Capture the cell that displays the provided text and extract its (X, Y) central coordinate. 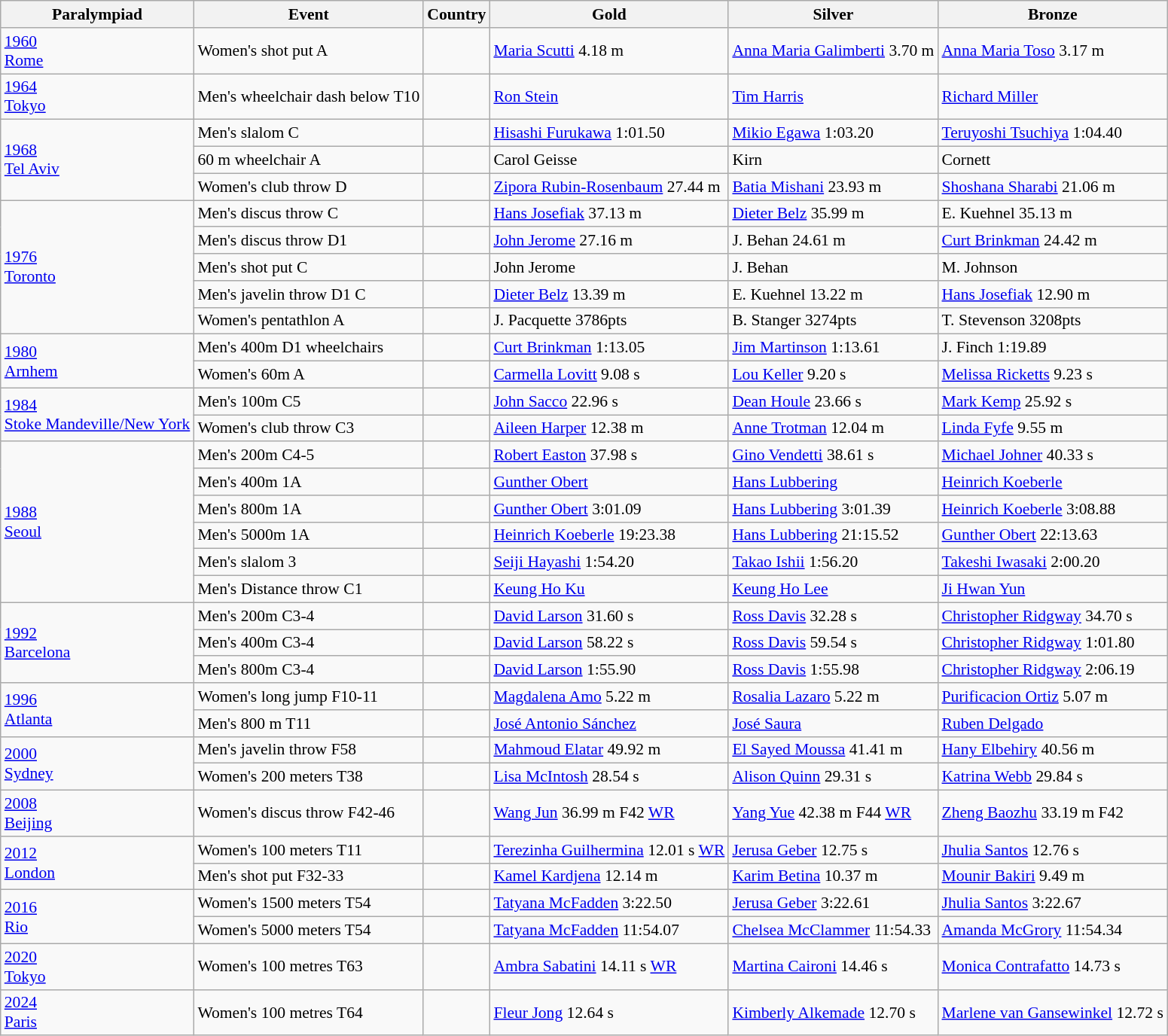
Cornett (1052, 160)
Men's 400m D1 wheelchairs (309, 348)
David Larson 58.22 s (608, 643)
Fleur Jong 12.64 s (608, 1012)
Men's 800m C3-4 (309, 670)
1960Rome (98, 51)
Tatyana McFadden 3:22.50 (608, 903)
Ji Hwan Yun (1052, 590)
Men's Distance throw C1 (309, 590)
M. Johnson (1052, 267)
Marlene van Gansewinkel 12.72 s (1052, 1012)
Lou Keller 9.20 s (833, 375)
Zheng Baozhu 33.19 m F42 (1052, 813)
Women's 100 metres T63 (309, 967)
José Saura (833, 724)
Zipora Rubin-Rosenbaum 27.44 m (608, 187)
Ambra Sabatini 14.11 s WR (608, 967)
Mounir Bakiri 9.49 m (1052, 876)
2020 Tokyo (98, 967)
T. Stevenson 3208pts (1052, 321)
Aileen Harper 12.38 m (608, 428)
David Larson 1:55.90 (608, 670)
Chelsea McClammer 11:54.33 (833, 931)
Hans Lubbering 21:15.52 (833, 535)
1964Tokyo (98, 96)
Paralympiad (98, 14)
2012 London (98, 863)
Christopher Ridgway 2:06.19 (1052, 670)
Women's pentathlon A (309, 321)
Gunther Obert 22:13.63 (1052, 535)
José Antonio Sánchez (608, 724)
Dieter Belz 13.39 m (608, 294)
E. Kuehnel 35.13 m (1052, 214)
Men's slalom C (309, 133)
Yang Yue 42.38 m F44 WR (833, 813)
David Larson 31.60 s (608, 616)
Maria Scutti 4.18 m (608, 51)
Men's 200m C4-5 (309, 456)
2024Paris (98, 1012)
Men's shot put C (309, 267)
Men's 400m C3-4 (309, 643)
Men's slalom 3 (309, 562)
Men's 800 m T11 (309, 724)
Hany Elbehiry 40.56 m (1052, 750)
Lisa McIntosh 28.54 s (608, 777)
Curt Brinkman 1:13.05 (608, 348)
2016 Rio (98, 917)
Takao Ishii 1:56.20 (833, 562)
Jim Martinson 1:13.61 (833, 348)
Heinrich Koeberle 3:08.88 (1052, 509)
El Sayed Moussa 41.41 m (833, 750)
60 m wheelchair A (309, 160)
Seiji Hayashi 1:54.20 (608, 562)
Women's shot put A (309, 51)
Jhulia Santos 12.76 s (1052, 850)
Anne Trotman 12.04 m (833, 428)
Mahmoud Elatar 49.92 m (608, 750)
Monica Contrafatto 14.73 s (1052, 967)
B. Stanger 3274pts (833, 321)
Kamel Kardjena 12.14 m (608, 876)
Women's 5000 meters T54 (309, 931)
2008 Beijing (98, 813)
Hisashi Furukawa 1:01.50 (608, 133)
Purificacion Ortiz 5.07 m (1052, 696)
John Jerome (608, 267)
Men's javelin throw F58 (309, 750)
E. Kuehnel 13.22 m (833, 294)
Bronze (1052, 14)
1968Tel Aviv (98, 160)
Michael Johner 40.33 s (1052, 456)
Terezinha Guilhermina 12.01 s WR (608, 850)
2000 Sydney (98, 763)
Mikio Egawa 1:03.20 (833, 133)
Christopher Ridgway 34.70 s (1052, 616)
Women's club throw C3 (309, 428)
Curt Brinkman 24.42 m (1052, 241)
Men's javelin throw D1 C (309, 294)
Anna Maria Galimberti 3.70 m (833, 51)
1988 Seoul (98, 523)
Women's 60m A (309, 375)
Ron Stein (608, 96)
Tim Harris (833, 96)
Hans Lubbering 3:01.39 (833, 509)
J. Behan (833, 267)
Christopher Ridgway 1:01.80 (1052, 643)
Men's 5000m 1A (309, 535)
Carol Geisse (608, 160)
Women's club throw D (309, 187)
Karim Betina 10.37 m (833, 876)
Katrina Webb 29.84 s (1052, 777)
Jerusa Geber 3:22.61 (833, 903)
Heinrich Koeberle (1052, 482)
J. Behan 24.61 m (833, 241)
Tatyana McFadden 11:54.07 (608, 931)
Jerusa Geber 12.75 s (833, 850)
Ross Davis 59.54 s (833, 643)
Gold (608, 14)
Robert Easton 37.98 s (608, 456)
Ruben Delgado (1052, 724)
Men's wheelchair dash below T10 (309, 96)
Shoshana Sharabi 21.06 m (1052, 187)
Batia Mishani 23.93 m (833, 187)
Hans Lubbering (833, 482)
Silver (833, 14)
Amanda McGrory 11:54.34 (1052, 931)
1980 Arnhem (98, 361)
Jhulia Santos 3:22.67 (1052, 903)
Wang Jun 36.99 m F42 WR (608, 813)
Men's 400m 1A (309, 482)
Men's 100m C5 (309, 401)
Ross Davis 32.28 s (833, 616)
Women's long jump F10-11 (309, 696)
Dean Houle 23.66 s (833, 401)
Takeshi Iwasaki 2:00.20 (1052, 562)
Richard Miller (1052, 96)
Gino Vendetti 38.61 s (833, 456)
1996 Atlanta (98, 709)
Men's discus throw D1 (309, 241)
Keung Ho Ku (608, 590)
Martina Caironi 14.46 s (833, 967)
Dieter Belz 35.99 m (833, 214)
Hans Josefiak 12.90 m (1052, 294)
Mark Kemp 25.92 s (1052, 401)
Heinrich Koeberle 19:23.38 (608, 535)
Women's 200 meters T38 (309, 777)
John Sacco 22.96 s (608, 401)
J. Pacquette 3786pts (608, 321)
Men's 200m C3-4 (309, 616)
Rosalia Lazaro 5.22 m (833, 696)
Event (309, 14)
Magdalena Amo 5.22 m (608, 696)
Ross Davis 1:55.98 (833, 670)
1992 Barcelona (98, 643)
John Jerome 27.16 m (608, 241)
Gunther Obert (608, 482)
Anna Maria Toso 3.17 m (1052, 51)
Linda Fyfe 9.55 m (1052, 428)
Hans Josefiak 37.13 m (608, 214)
Alison Quinn 29.31 s (833, 777)
Women's 100 metres T64 (309, 1012)
Men's discus throw C (309, 214)
1984 Stoke Mandeville/New York (98, 414)
Kirn (833, 160)
Women's discus throw F42-46 (309, 813)
Women's 1500 meters T54 (309, 903)
Women's 100 meters T11 (309, 850)
Keung Ho Lee (833, 590)
Kimberly Alkemade 12.70 s (833, 1012)
Country (456, 14)
Melissa Ricketts 9.23 s (1052, 375)
1976Toronto (98, 267)
Men's shot put F32-33 (309, 876)
Carmella Lovitt 9.08 s (608, 375)
Men's 800m 1A (309, 509)
Gunther Obert 3:01.09 (608, 509)
J. Finch 1:19.89 (1052, 348)
Teruyoshi Tsuchiya 1:04.40 (1052, 133)
